Extract the [x, y] coordinate from the center of the cell holding the provided text.  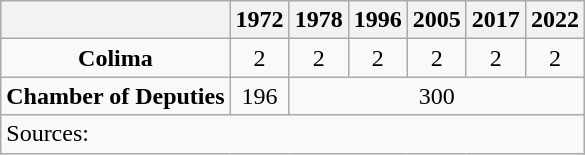
1996 [378, 20]
300 [436, 96]
2022 [554, 20]
196 [260, 96]
Colima [116, 58]
Chamber of Deputies [116, 96]
1972 [260, 20]
2005 [436, 20]
Sources: [293, 134]
2017 [496, 20]
1978 [318, 20]
